Return [x, y] of the center of cell containing provided text 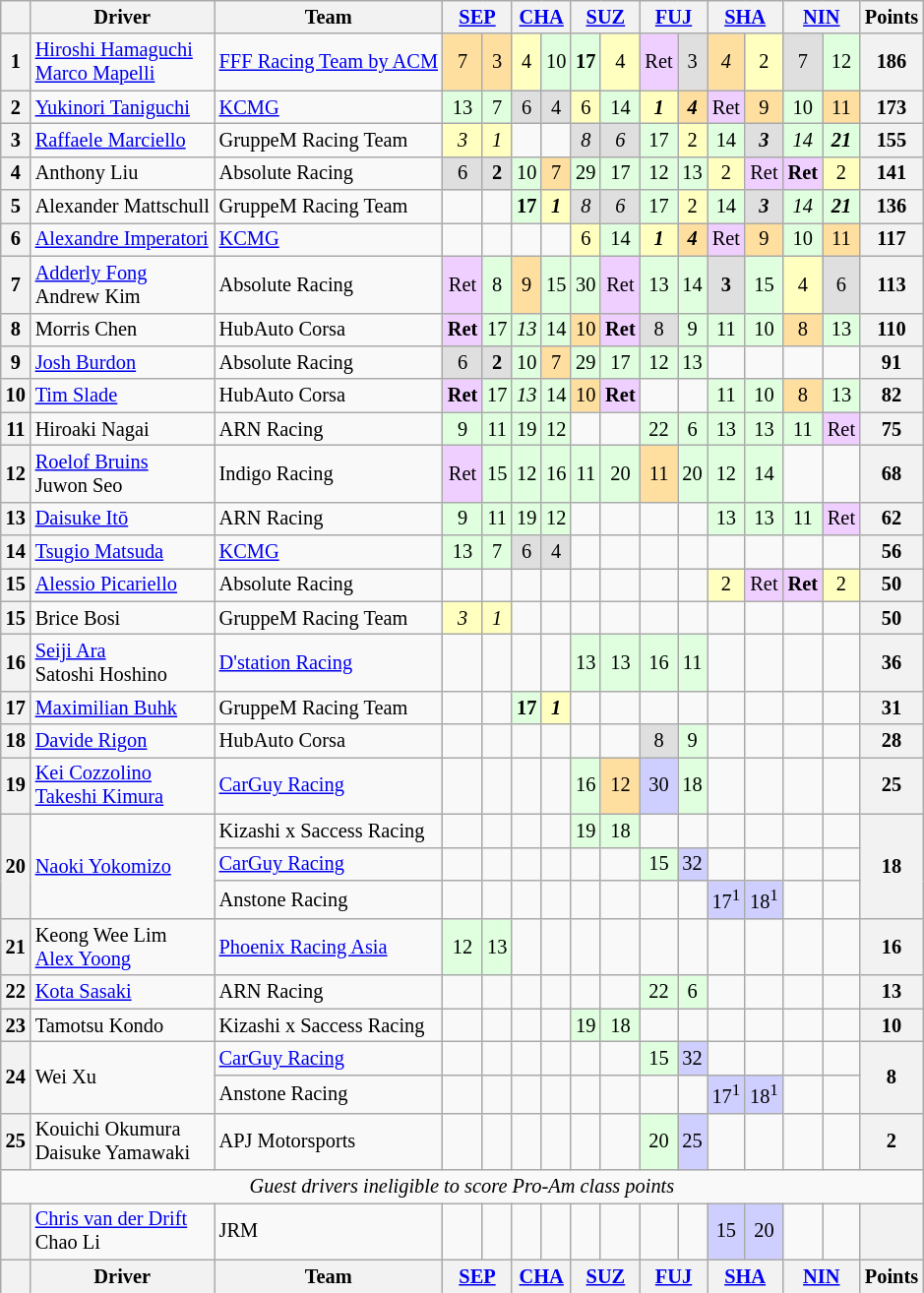
D'station Racing [329, 662]
Morris Chen [122, 330]
24 [16, 1077]
Wei Xu [122, 1077]
62 [892, 519]
Seiji Ara Satoshi Hoshino [122, 662]
Guest drivers ineligible to score Pro-Am class points [462, 1187]
Maximilian Buhk [122, 708]
Adderly Fong Andrew Kim [122, 284]
28 [892, 741]
Hiroshi Hamaguchi Marco Mapelli [122, 62]
82 [892, 396]
Josh Burdon [122, 362]
JRM [329, 1231]
Raffaele Marciello [122, 140]
Alexander Mattschull [122, 207]
Brice Bosi [122, 618]
Phoenix Racing Asia [329, 947]
Daisuke Itō [122, 519]
Hiroaki Nagai [122, 429]
136 [892, 207]
117 [892, 239]
Naoki Yokomizo [122, 866]
Anthony Liu [122, 173]
Roelof Bruins Juwon Seo [122, 473]
Indigo Racing [329, 473]
173 [892, 107]
75 [892, 429]
5 [16, 207]
186 [892, 62]
110 [892, 330]
Yukinori Taniguchi [122, 107]
113 [892, 284]
Kouichi Okumura Daisuke Yamawaki [122, 1141]
Tamotsu Kondo [122, 1025]
Keong Wee Lim Alex Yoong [122, 947]
141 [892, 173]
Chris van der Drift Chao Li [122, 1231]
Kota Sasaki [122, 992]
APJ Motorsports [329, 1141]
Alexandre Imperatori [122, 239]
23 [16, 1025]
Tim Slade [122, 396]
Davide Rigon [122, 741]
Alessio Picariello [122, 585]
Kei Cozzolino Takeshi Kimura [122, 785]
36 [892, 662]
91 [892, 362]
Tsugio Matsuda [122, 552]
155 [892, 140]
56 [892, 552]
68 [892, 473]
31 [892, 708]
FFF Racing Team by ACM [329, 62]
